Capture the cell that displays the provided text and extract its [x, y] central coordinate. 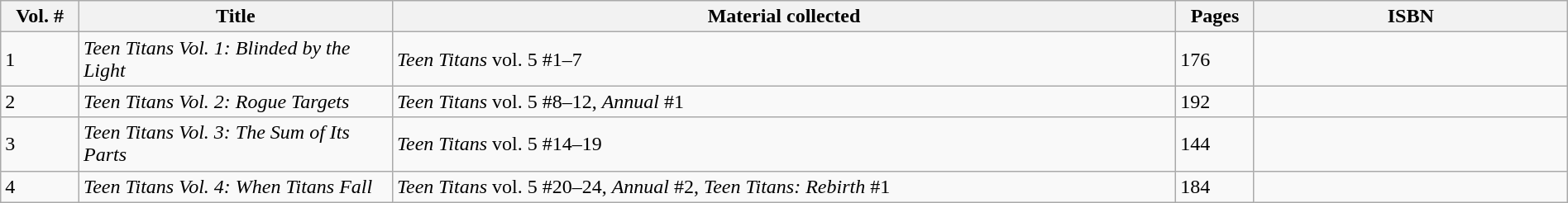
Material collected [784, 17]
176 [1216, 59]
Teen Titans Vol. 4: When Titans Fall [235, 186]
4 [40, 186]
3 [40, 144]
144 [1216, 144]
Teen Titans vol. 5 #1–7 [784, 59]
2 [40, 101]
Teen Titans vol. 5 #14–19 [784, 144]
Teen Titans vol. 5 #20–24, Annual #2, Teen Titans: Rebirth #1 [784, 186]
184 [1216, 186]
Teen Titans vol. 5 #8–12, Annual #1 [784, 101]
Pages [1216, 17]
Teen Titans Vol. 1: Blinded by the Light [235, 59]
Teen Titans Vol. 3: The Sum of Its Parts [235, 144]
ISBN [1411, 17]
192 [1216, 101]
Teen Titans Vol. 2: Rogue Targets [235, 101]
Title [235, 17]
1 [40, 59]
Vol. # [40, 17]
